Output the [X, Y] coordinate of the center of the cell containing the given text.  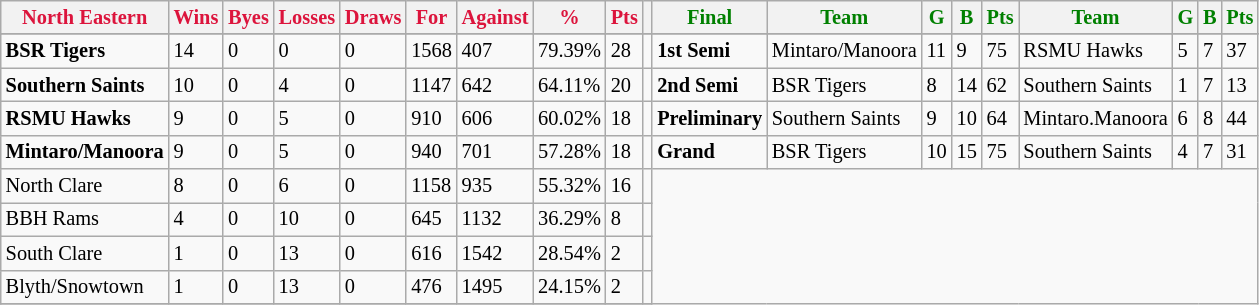
645 [431, 219]
1568 [431, 51]
20 [624, 85]
North Eastern [85, 17]
31 [1240, 152]
Grand [710, 152]
South Clare [85, 253]
28.54% [570, 253]
Mintaro.Manoora [1095, 118]
910 [431, 118]
For [431, 17]
Blyth/Snowtown [85, 287]
79.39% [570, 51]
935 [496, 186]
28 [624, 51]
2nd Semi [710, 85]
North Clare [85, 186]
BBH Rams [85, 219]
1132 [496, 219]
Final [710, 17]
1158 [431, 186]
Losses [307, 17]
1542 [496, 253]
24.15% [570, 287]
940 [431, 152]
701 [496, 152]
407 [496, 51]
Against [496, 17]
64 [1000, 118]
Byes [248, 17]
15 [967, 152]
55.32% [570, 186]
44 [1240, 118]
642 [496, 85]
1st Semi [710, 51]
476 [431, 287]
64.11% [570, 85]
36.29% [570, 219]
62 [1000, 85]
% [570, 17]
37 [1240, 51]
616 [431, 253]
606 [496, 118]
1147 [431, 85]
11 [937, 51]
Preliminary [710, 118]
60.02% [570, 118]
1495 [496, 287]
57.28% [570, 152]
Draws [373, 17]
16 [624, 186]
Wins [196, 17]
